For the text-containing cell, return its midpoint in [X, Y] coordinate format. 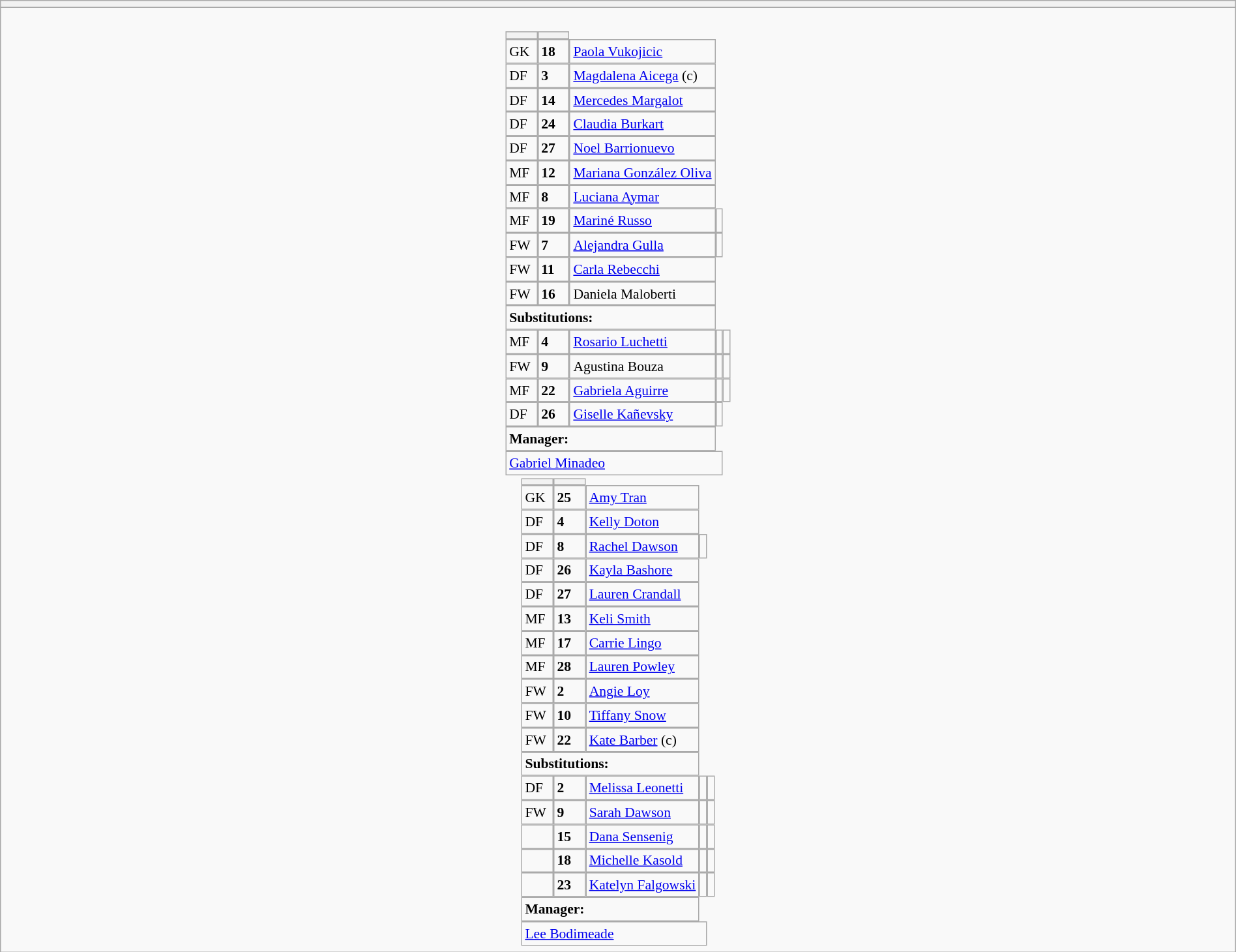
Dana Sensenig [643, 836]
14 [553, 100]
Luciana Aymar [643, 197]
Mariana González Oliva [643, 172]
Katelyn Falgowski [643, 884]
Sarah Dawson [643, 812]
19 [553, 220]
Kate Barber (c) [643, 739]
24 [553, 124]
Carrie Lingo [643, 643]
10 [570, 716]
Rachel Dawson [643, 546]
23 [570, 884]
Mariné Russo [643, 220]
Lauren Crandall [643, 595]
Mercedes Margalot [643, 100]
Gabriel Minadeo [614, 463]
Lee Bodimeade [614, 934]
Claudia Burkart [643, 124]
Keli Smith [643, 618]
13 [570, 618]
Agustina Bouza [643, 366]
Rosario Luchetti [643, 342]
11 [553, 269]
Noel Barrionuevo [643, 149]
Michelle Kasold [643, 861]
15 [570, 836]
17 [570, 643]
Tiffany Snow [643, 716]
Lauren Powley [643, 666]
Paola Vukojicic [643, 51]
Melissa Leonetti [643, 788]
Giselle Kañevsky [643, 415]
Carla Rebecchi [643, 269]
12 [553, 172]
Daniela Maloberti [643, 293]
28 [570, 666]
Kayla Bashore [643, 570]
16 [553, 293]
25 [570, 497]
7 [553, 245]
Gabriela Aguirre [643, 390]
Kelly Doton [643, 522]
Angie Loy [643, 691]
Magdalena Aicega (c) [643, 76]
Amy Tran [643, 497]
3 [553, 76]
Alejandra Gulla [643, 245]
